Capture the cell that displays the provided text and extract its (x, y) central coordinate. 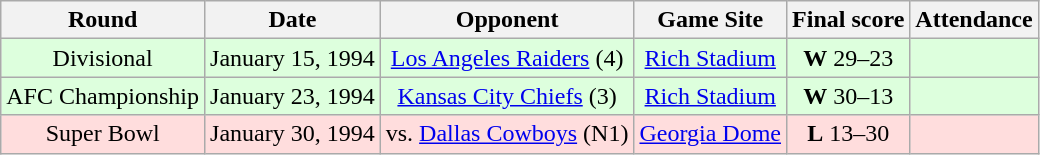
Divisional (103, 58)
Attendance (974, 20)
Georgia Dome (710, 134)
Date (293, 20)
Los Angeles Raiders (4) (507, 58)
vs. Dallas Cowboys (N1) (507, 134)
W 30–13 (848, 96)
Round (103, 20)
Kansas City Chiefs (3) (507, 96)
Final score (848, 20)
Opponent (507, 20)
L 13–30 (848, 134)
Super Bowl (103, 134)
AFC Championship (103, 96)
Game Site (710, 20)
January 23, 1994 (293, 96)
January 15, 1994 (293, 58)
January 30, 1994 (293, 134)
W 29–23 (848, 58)
